From the cell containing the given text, extract its center point as (x, y) coordinate. 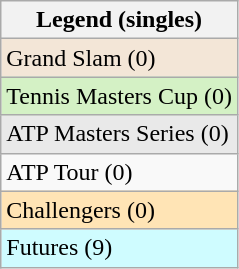
ATP Masters Series (0) (120, 134)
Grand Slam (0) (120, 58)
Futures (9) (120, 248)
Legend (singles) (120, 20)
Tennis Masters Cup (0) (120, 96)
ATP Tour (0) (120, 172)
Challengers (0) (120, 210)
